Scan for the cell matching the given text and deliver its (X, Y) coordinate at center. 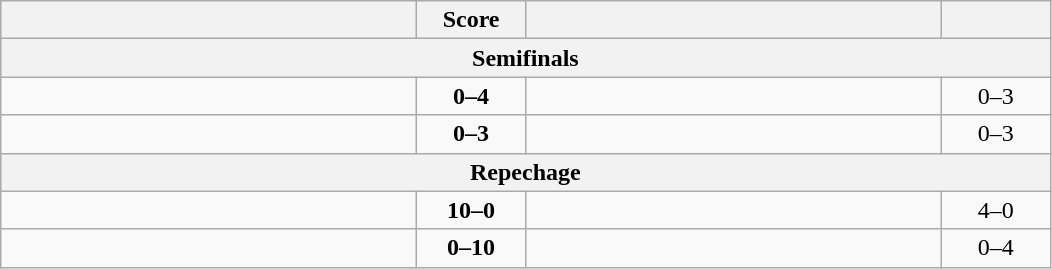
10–0 (472, 210)
Score (472, 20)
4–0 (996, 210)
Semifinals (526, 58)
Repechage (526, 172)
0–10 (472, 248)
